Search for the cell housing the specified text and yield its (X, Y) center coordinate. 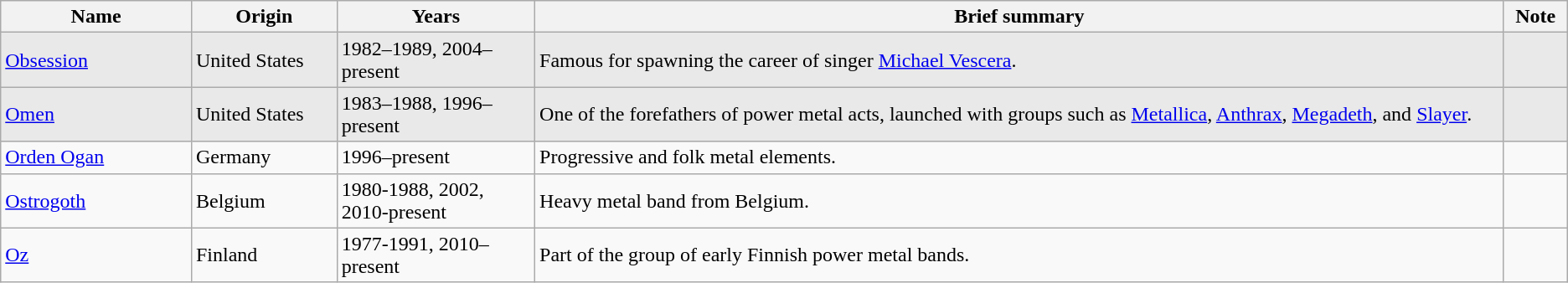
Famous for spawning the career of singer Michael Vescera. (1019, 60)
1982–1989, 2004–present (436, 60)
Oz (96, 255)
Omen (96, 114)
Orden Ogan (96, 157)
One of the forefathers of power metal acts, launched with groups such as Metallica, Anthrax, Megadeth, and Slayer. (1019, 114)
1980-1988, 2002, 2010-present (436, 201)
Name (96, 17)
1996–present (436, 157)
1977-1991, 2010–present (436, 255)
Brief summary (1019, 17)
Progressive and folk metal elements. (1019, 157)
1983–1988, 1996–present (436, 114)
Origin (264, 17)
Germany (264, 157)
Finland (264, 255)
Obsession (96, 60)
Heavy metal band from Belgium. (1019, 201)
Belgium (264, 201)
Note (1535, 17)
Ostrogoth (96, 201)
Years (436, 17)
Part of the group of early Finnish power metal bands. (1019, 255)
